Search for the cell housing the specified text and yield its (x, y) center coordinate. 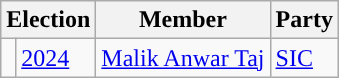
SIC (304, 58)
2024 (56, 58)
Party (304, 20)
Member (183, 20)
Election (48, 20)
Malik Anwar Taj (183, 58)
